Pinpoint the cell where the given text exists, returning its (x, y) midpoint coordinate. 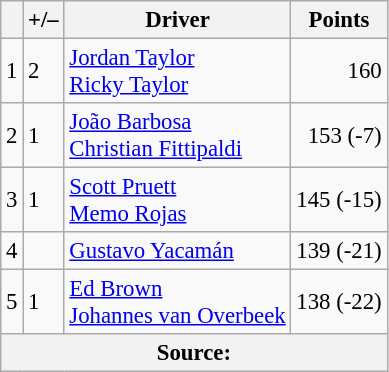
153 (-7) (339, 136)
3 (12, 200)
139 (-21) (339, 251)
138 (-22) (339, 302)
João Barbosa Christian Fittipaldi (178, 136)
Driver (178, 20)
Gustavo Yacamán (178, 251)
4 (12, 251)
+/– (44, 20)
160 (339, 72)
Scott Pruett Memo Rojas (178, 200)
Source: (194, 353)
Jordan Taylor Ricky Taylor (178, 72)
Points (339, 20)
145 (-15) (339, 200)
Ed Brown Johannes van Overbeek (178, 302)
5 (12, 302)
